Output the (X, Y) coordinate of the center of the cell containing the given text.  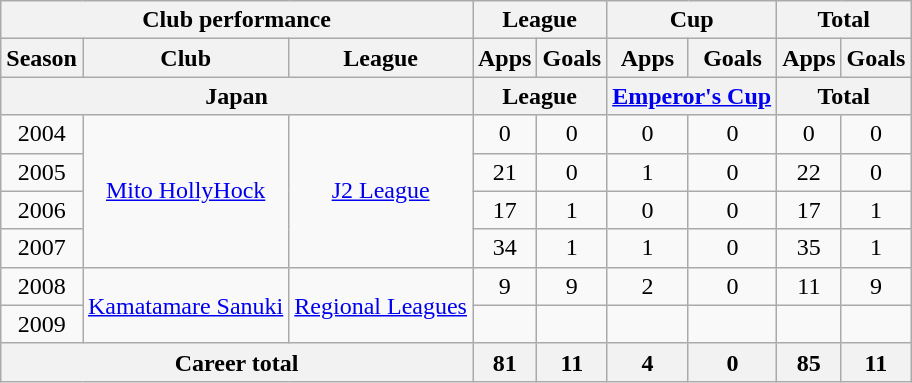
81 (504, 362)
4 (648, 362)
2009 (42, 324)
Club performance (237, 20)
Club (185, 58)
Season (42, 58)
Emperor's Cup (692, 96)
34 (504, 248)
Japan (237, 96)
35 (809, 248)
J2 League (381, 191)
Mito HollyHock (185, 191)
2005 (42, 172)
21 (504, 172)
2008 (42, 286)
Cup (692, 20)
Kamatamare Sanuki (185, 305)
85 (809, 362)
Career total (237, 362)
2 (648, 286)
2007 (42, 248)
22 (809, 172)
2006 (42, 210)
Regional Leagues (381, 305)
2004 (42, 134)
